Return [X, Y] of the center of cell containing provided text 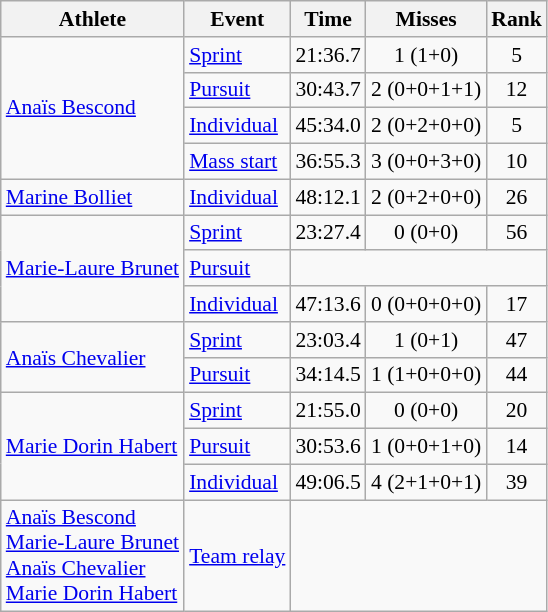
Marine Bolliet [92, 197]
1 (1+0) [426, 55]
30:53.6 [328, 447]
Mass start [237, 162]
10 [516, 162]
49:06.5 [328, 482]
21:55.0 [328, 411]
23:27.4 [328, 233]
0 (0+0+0+0) [426, 304]
36:55.3 [328, 162]
Event [237, 19]
3 (0+0+3+0) [426, 162]
1 (0+0+1+0) [426, 447]
34:14.5 [328, 375]
20 [516, 411]
47:13.6 [328, 304]
30:43.7 [328, 90]
Athlete [92, 19]
21:36.7 [328, 55]
23:03.4 [328, 340]
1 (1+0+0+0) [426, 375]
47 [516, 340]
48:12.1 [328, 197]
1 (0+1) [426, 340]
45:34.0 [328, 126]
Marie Dorin Habert [92, 446]
Anaïs BescondMarie-Laure BrunetAnaïs ChevalierMarie Dorin Habert [92, 556]
17 [516, 304]
Time [328, 19]
39 [516, 482]
44 [516, 375]
26 [516, 197]
Team relay [237, 556]
4 (2+1+0+1) [426, 482]
Misses [426, 19]
Anaïs Chevalier [92, 358]
Rank [516, 19]
2 (0+0+1+1) [426, 90]
12 [516, 90]
56 [516, 233]
14 [516, 447]
Anaïs Bescond [92, 108]
Marie-Laure Brunet [92, 268]
